Determine the (X, Y) coordinate at the center of the cell enclosing the given text.  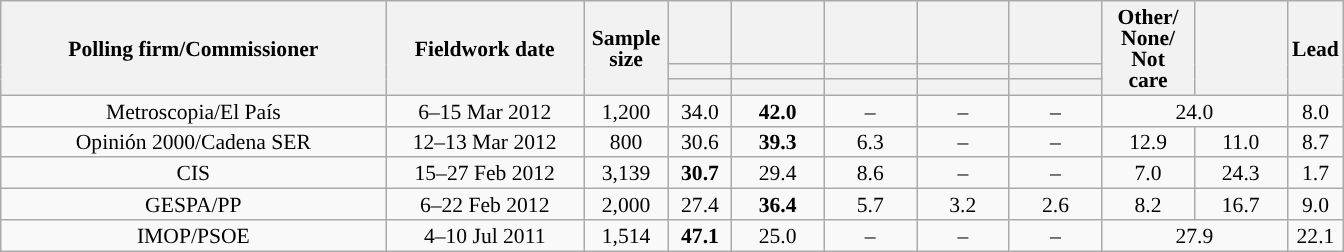
25.0 (778, 236)
29.4 (778, 174)
34.0 (700, 110)
Metroscopia/El País (194, 110)
2.6 (1056, 204)
6.3 (870, 142)
Lead (1316, 48)
27.4 (700, 204)
5.7 (870, 204)
4–10 Jul 2011 (485, 236)
24.0 (1194, 110)
CIS (194, 174)
12–13 Mar 2012 (485, 142)
16.7 (1240, 204)
11.0 (1240, 142)
8.7 (1316, 142)
47.1 (700, 236)
1,514 (626, 236)
24.3 (1240, 174)
30.7 (700, 174)
7.0 (1148, 174)
8.0 (1316, 110)
6–22 Feb 2012 (485, 204)
Other/None/Notcare (1148, 48)
2,000 (626, 204)
Fieldwork date (485, 48)
36.4 (778, 204)
GESPA/PP (194, 204)
27.9 (1194, 236)
Opinión 2000/Cadena SER (194, 142)
39.3 (778, 142)
800 (626, 142)
Polling firm/Commissioner (194, 48)
8.6 (870, 174)
42.0 (778, 110)
12.9 (1148, 142)
30.6 (700, 142)
9.0 (1316, 204)
8.2 (1148, 204)
IMOP/PSOE (194, 236)
3,139 (626, 174)
Sample size (626, 48)
15–27 Feb 2012 (485, 174)
1,200 (626, 110)
22.1 (1316, 236)
3.2 (962, 204)
6–15 Mar 2012 (485, 110)
1.7 (1316, 174)
